Output the [x, y] coordinate of the center of the cell containing the given text.  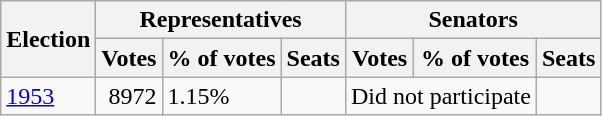
1.15% [222, 96]
Senators [472, 20]
Election [48, 39]
Representatives [221, 20]
Did not participate [440, 96]
8972 [129, 96]
1953 [48, 96]
